Return (x, y) of the center of cell containing provided text 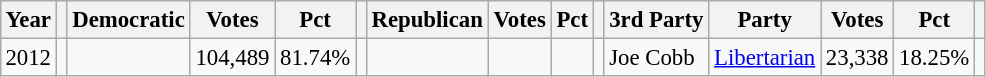
81.74% (316, 57)
Democratic (128, 20)
Year (28, 20)
23,338 (858, 57)
Libertarian (765, 57)
Joe Cobb (656, 57)
2012 (28, 57)
Party (765, 20)
Republican (427, 20)
3rd Party (656, 20)
104,489 (232, 57)
18.25% (934, 57)
